Return the (X, Y) coordinate for the center point of the cell that contains the specified text.  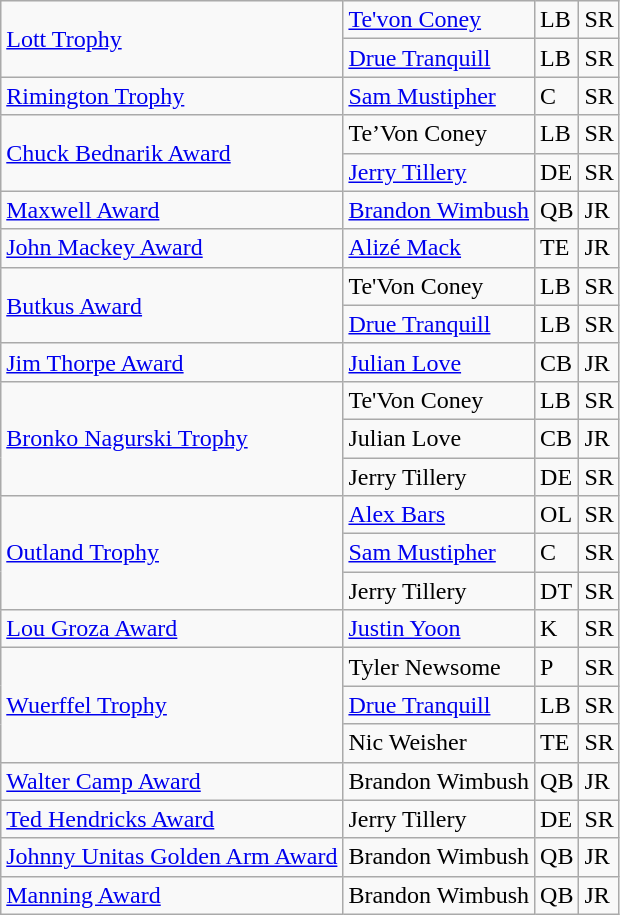
Ted Hendricks Award (172, 819)
Nic Weisher (439, 743)
Wuerffel Trophy (172, 705)
P (557, 667)
Te’Von Coney (439, 134)
Alex Bars (439, 515)
Manning Award (172, 895)
Outland Trophy (172, 553)
OL (557, 515)
Alizé Mack (439, 248)
Rimington Trophy (172, 96)
Bronko Nagurski Trophy (172, 438)
Lou Groza Award (172, 629)
K (557, 629)
Te'von Coney (439, 20)
Lott Trophy (172, 39)
Tyler Newsome (439, 667)
DT (557, 591)
Maxwell Award (172, 210)
Justin Yoon (439, 629)
Johnny Unitas Golden Arm Award (172, 857)
Jim Thorpe Award (172, 362)
Walter Camp Award (172, 781)
John Mackey Award (172, 248)
Chuck Bednarik Award (172, 153)
Butkus Award (172, 305)
